Provide the [x, y] coordinate of the cell's center where the given text is located.  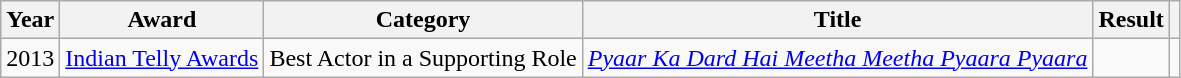
Result [1131, 20]
Category [423, 20]
Title [838, 20]
Best Actor in a Supporting Role [423, 58]
Pyaar Ka Dard Hai Meetha Meetha Pyaara Pyaara [838, 58]
Indian Telly Awards [162, 58]
Award [162, 20]
2013 [30, 58]
Year [30, 20]
